Return the (x, y) coordinate for the center point of the cell that contains the specified text.  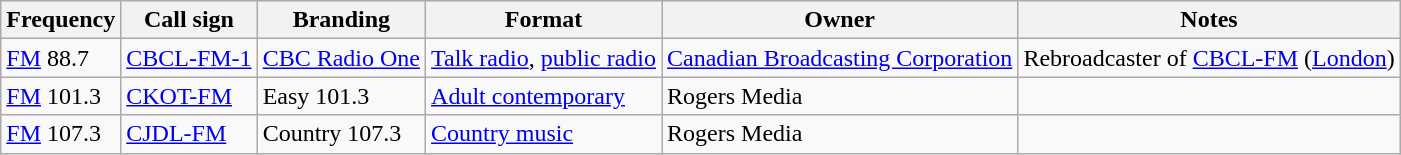
Adult contemporary (544, 96)
CKOT-FM (189, 96)
Branding (341, 20)
Format (544, 20)
Owner (840, 20)
Call sign (189, 20)
CBC Radio One (341, 58)
Country 107.3 (341, 134)
FM 101.3 (61, 96)
Easy 101.3 (341, 96)
CJDL-FM (189, 134)
CBCL-FM-1 (189, 58)
FM 88.7 (61, 58)
Canadian Broadcasting Corporation (840, 58)
Talk radio, public radio (544, 58)
Rebroadcaster of CBCL-FM (London) (1209, 58)
Notes (1209, 20)
Country music (544, 134)
FM 107.3 (61, 134)
Frequency (61, 20)
